Return the (X, Y) coordinate for the center point of the cell that contains the specified text.  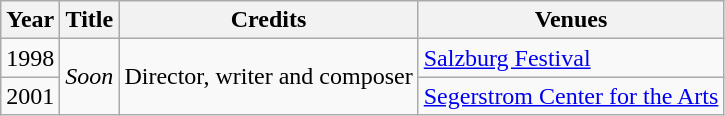
Venues (571, 20)
1998 (30, 58)
Salzburg Festival (571, 58)
Credits (268, 20)
Soon (90, 77)
Title (90, 20)
Segerstrom Center for the Arts (571, 96)
Year (30, 20)
2001 (30, 96)
Director, writer and composer (268, 77)
